Scan for the cell matching the given text and deliver its (X, Y) coordinate at center. 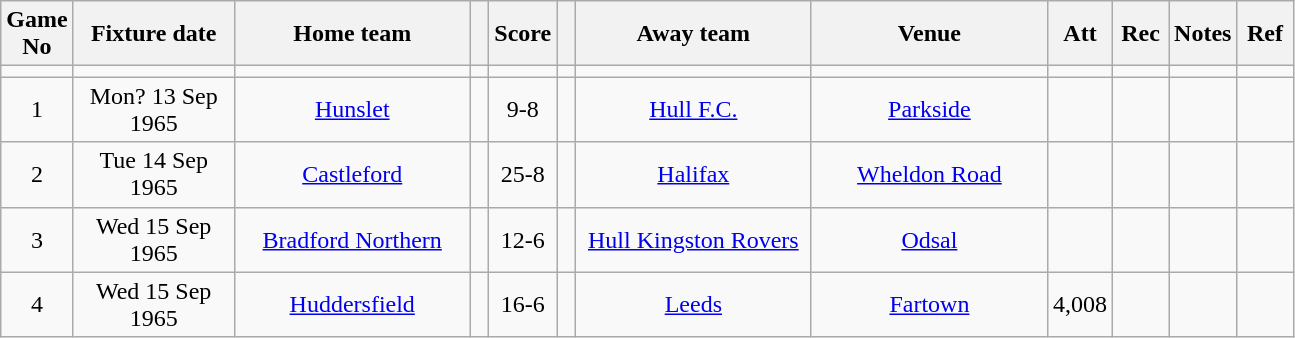
Halifax (693, 174)
Score (523, 34)
Ref (1265, 34)
Wheldon Road (929, 174)
Notes (1203, 34)
25-8 (523, 174)
4 (37, 304)
Home team (352, 34)
1 (37, 110)
Odsal (929, 240)
16-6 (523, 304)
Away team (693, 34)
Game No (37, 34)
Parkside (929, 110)
Mon? 13 Sep 1965 (154, 110)
Hull F.C. (693, 110)
Leeds (693, 304)
Hull Kingston Rovers (693, 240)
Rec (1141, 34)
Fartown (929, 304)
3 (37, 240)
Fixture date (154, 34)
Huddersfield (352, 304)
Bradford Northern (352, 240)
9-8 (523, 110)
4,008 (1080, 304)
12-6 (523, 240)
Castleford (352, 174)
2 (37, 174)
Hunslet (352, 110)
Att (1080, 34)
Tue 14 Sep 1965 (154, 174)
Venue (929, 34)
